Extract the (x, y) coordinate from the center of the cell holding the provided text.  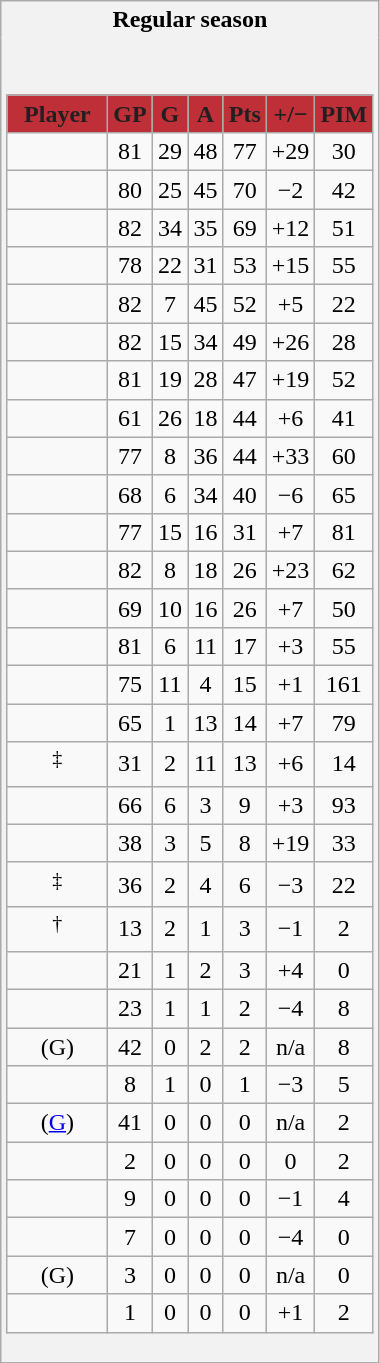
G (170, 114)
53 (244, 266)
25 (170, 190)
78 (130, 266)
+23 (290, 570)
21 (130, 970)
75 (130, 685)
80 (130, 190)
49 (244, 342)
PIM (344, 114)
Regular season (190, 20)
+33 (290, 456)
61 (130, 418)
60 (344, 456)
47 (244, 380)
19 (170, 380)
70 (244, 190)
93 (344, 805)
+26 (290, 342)
† (58, 930)
17 (244, 646)
35 (206, 228)
161 (344, 685)
66 (130, 805)
10 (170, 608)
+12 (290, 228)
+15 (290, 266)
40 (244, 494)
29 (170, 152)
68 (130, 494)
+5 (290, 304)
38 (130, 843)
+29 (290, 152)
+4 (290, 970)
−6 (290, 494)
48 (206, 152)
30 (344, 152)
33 (344, 843)
Player (58, 114)
A (206, 114)
GP (130, 114)
50 (344, 608)
Pts (244, 114)
−2 (290, 190)
23 (130, 1009)
+/− (290, 114)
79 (344, 723)
51 (344, 228)
62 (344, 570)
